Scan for the cell matching the given text and deliver its (X, Y) coordinate at center. 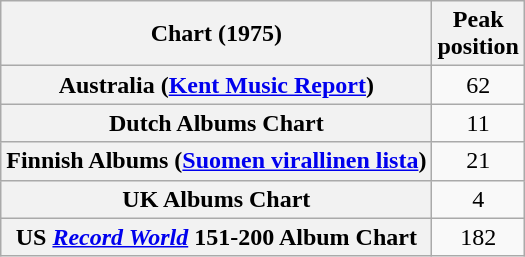
11 (478, 123)
Finnish Albums (Suomen virallinen lista) (216, 161)
182 (478, 237)
Australia (Kent Music Report) (216, 85)
21 (478, 161)
62 (478, 85)
US Record World 151-200 Album Chart (216, 237)
Dutch Albums Chart (216, 123)
UK Albums Chart (216, 199)
Peakposition (478, 34)
Chart (1975) (216, 34)
4 (478, 199)
